Find where the given text appears and provide that cell's center as [x, y] coordinate. 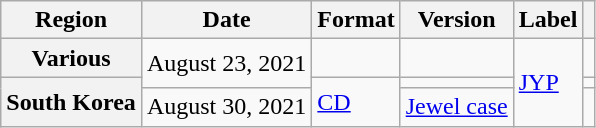
Format [356, 20]
Label [548, 20]
South Korea [72, 102]
Region [72, 20]
CD [356, 102]
Date [226, 20]
August 30, 2021 [226, 107]
JYP [548, 82]
August 23, 2021 [226, 64]
Jewel case [456, 107]
Version [456, 20]
Various [72, 58]
